Provide the (x, y) coordinate of the cell's center where the given text is located.  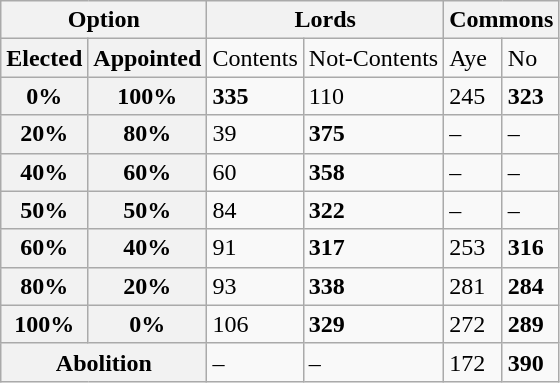
317 (373, 248)
Commons (502, 20)
91 (255, 248)
39 (255, 134)
281 (474, 286)
Not-Contents (373, 58)
Option (104, 20)
60 (255, 172)
172 (474, 362)
Appointed (148, 58)
253 (474, 248)
289 (530, 324)
322 (373, 210)
93 (255, 286)
272 (474, 324)
245 (474, 96)
110 (373, 96)
84 (255, 210)
Aye (474, 58)
358 (373, 172)
Lords (326, 20)
329 (373, 324)
Abolition (104, 362)
323 (530, 96)
Elected (44, 58)
316 (530, 248)
390 (530, 362)
338 (373, 286)
284 (530, 286)
106 (255, 324)
No (530, 58)
Contents (255, 58)
335 (255, 96)
375 (373, 134)
